Detect which cell encompasses the target text, then output its (X, Y) center coordinate. 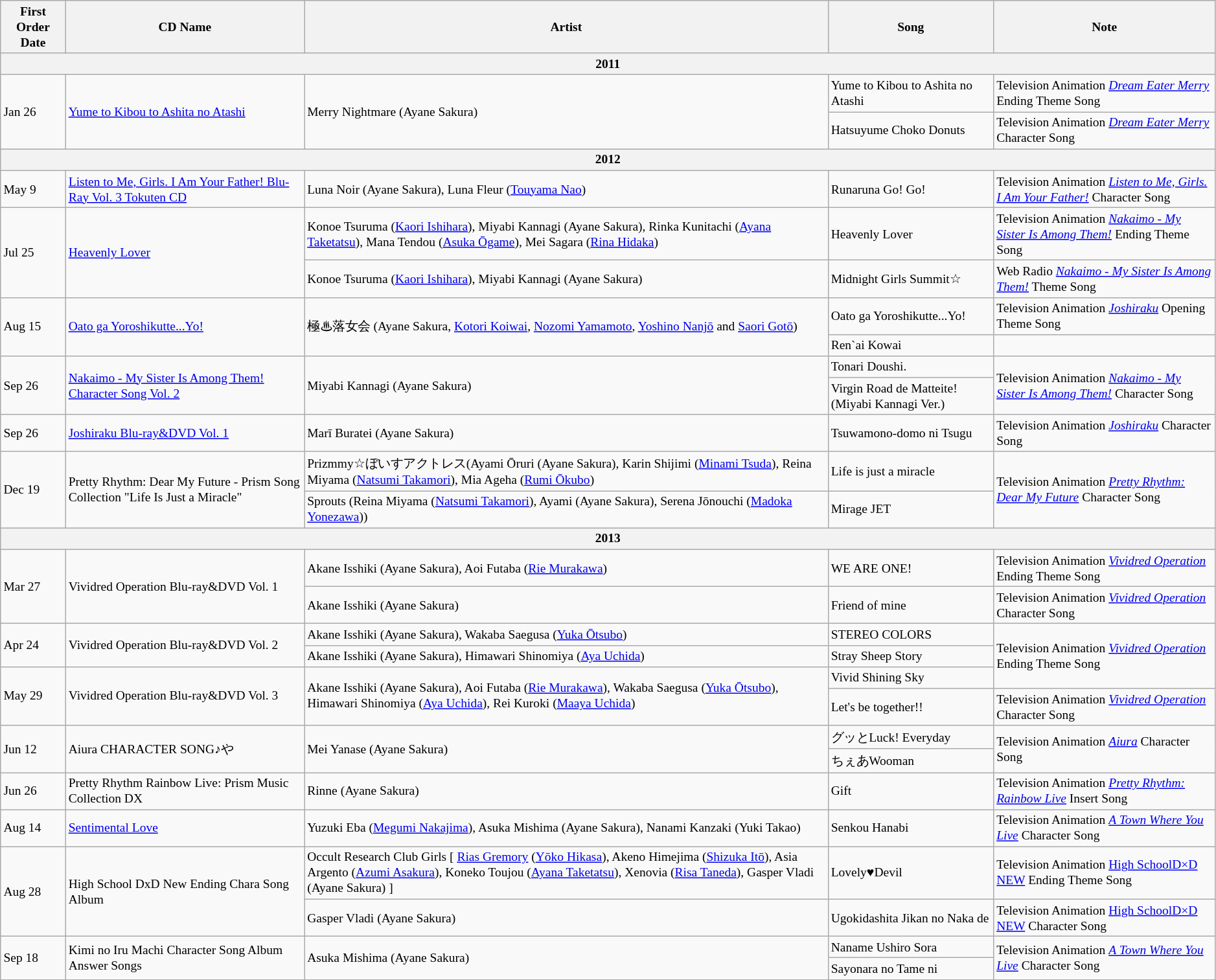
Vividred Operation Blu-ray&DVD Vol. 2 (185, 645)
Aug 14 (33, 828)
Akane Isshiki (Ayane Sakura), Aoi Futaba (Rie Murakawa) (566, 567)
Mar 27 (33, 587)
CD Name (185, 27)
Tonari Doushi. (911, 367)
Television Animation Pretty Rhythm: Dear My Future Character Song (1105, 490)
Television Animation Dream Eater Merry Character Song (1105, 131)
STEREO COLORS (911, 635)
Akane Isshiki (Ayane Sakura), Aoi Futaba (Rie Murakawa), Wakaba Saegusa (Yuka Ōtsubo), Himawari Shinomiya (Aya Uchida), Rei Kuroki (Maaya Uchida) (566, 696)
Asuka Mishima (Ayane Sakura) (566, 959)
Television Animation Nakaimo - My Sister Is Among Them! Character Song (1105, 386)
2013 (608, 539)
Mei Yanase (Ayane Sakura) (566, 749)
Web Radio Nakaimo - My Sister Is Among Them! Theme Song (1105, 279)
Friend of mine (911, 605)
Dec 19 (33, 490)
Gift (911, 790)
Television Animation High SchoolD×D NEW Character Song (1105, 917)
Pretty Rhythm Rainbow Live: Prism Music Collection DX (185, 790)
Naname Ushiro Sora (911, 947)
Pretty Rhythm: Dear My Future - Prism Song Collection "Life Is Just a Miracle" (185, 490)
Virgin Road de Matteite! (Miyabi Kannagi Ver.) (911, 396)
Vividred Operation Blu-ray&DVD Vol. 1 (185, 587)
Senkou Hanabi (911, 828)
Luna Noir (Ayane Sakura), Luna Fleur (Touyama Nao) (566, 189)
May 9 (33, 189)
2011 (608, 63)
Merry Nightmare (Ayane Sakura) (566, 111)
Marī Buratei (Ayane Sakura) (566, 433)
Sentimental Love (185, 828)
Stray Sheep Story (911, 655)
Sprouts (Reina Miyama (Natsumi Takamori), Ayami (Ayane Sakura), Serena Jōnouchi (Madoka Yonezawa)) (566, 509)
Akane Isshiki (Ayane Sakura), Wakaba Saegusa (Yuka Ōtsubo) (566, 635)
Life is just a miracle (911, 471)
Akane Isshiki (Ayane Sakura), Himawari Shinomiya (Aya Uchida) (566, 655)
May 29 (33, 696)
Kimi no Iru Machi Character Song Album Answer Songs (185, 959)
Television Animation Aiura Character Song (1105, 749)
WE ARE ONE! (911, 567)
Television Animation Joshiraku Character Song (1105, 433)
2012 (608, 159)
Jan 26 (33, 111)
Lovely♥Devil (911, 873)
Prizmmy☆ぼいすアクトレス(Ayami Ōruri (Ayane Sakura), Karin Shijimi (Minami Tsuda), Reina Miyama (Natsumi Takamori), Mia Ageha (Rumi Ōkubo) (566, 471)
Sayonara no Tame ni (911, 969)
Apr 24 (33, 645)
Aug 15 (33, 326)
Tsuwamono-domo ni Tsugu (911, 433)
Artist (566, 27)
ちぇあWooman (911, 760)
Let's be together!! (911, 707)
Miyabi Kannagi (Ayane Sakura) (566, 386)
Yuzuki Eba (Megumi Nakajima), Asuka Mishima (Ayane Sakura), Nanami Kanzaki (Yuki Takao) (566, 828)
Konoe Tsuruma (Kaori Ishihara), Miyabi Kannagi (Ayane Sakura), Rinka Kunitachi (Ayana Taketatsu), Mana Tendou (Asuka Ōgame), Mei Sagara (Rina Hidaka) (566, 233)
Television Animation Nakaimo - My Sister Is Among Them! Ending Theme Song (1105, 233)
Vivid Shining Sky (911, 678)
Aug 28 (33, 891)
Vividred Operation Blu-ray&DVD Vol. 3 (185, 696)
Midnight Girls Summit☆ (911, 279)
Nakaimo - My Sister Is Among Them! Character Song Vol. 2 (185, 386)
極♨落女会 (Ayane Sakura, Kotori Koiwai, Nozomi Yamamoto, Yoshino Nanjō and Saori Gotō) (566, 326)
Television Animation Listen to Me, Girls. I Am Your Father! Character Song (1105, 189)
Jul 25 (33, 253)
Mirage JET (911, 509)
グッとLuck! Everyday (911, 737)
Hatsuyume Choko Donuts (911, 131)
Ren`ai Kowai (911, 345)
Rinne (Ayane Sakura) (566, 790)
Ugokidashita Jikan no Naka de (911, 917)
Television Animation Dream Eater Merry Ending Theme Song (1105, 93)
Television Animation Pretty Rhythm: Rainbow Live Insert Song (1105, 790)
Television Animation High SchoolD×D NEW Ending Theme Song (1105, 873)
Jun 12 (33, 749)
Listen to Me, Girls. I Am Your Father! Blu-Ray Vol. 3 Tokuten CD (185, 189)
Runaruna Go! Go! (911, 189)
Konoe Tsuruma (Kaori Ishihara), Miyabi Kannagi (Ayane Sakura) (566, 279)
Song (911, 27)
Sep 18 (33, 959)
First Order Date (33, 27)
Television Animation Joshiraku Opening Theme Song (1105, 316)
Jun 26 (33, 790)
High School DxD New Ending Chara Song Album (185, 891)
Note (1105, 27)
Joshiraku Blu-ray&DVD Vol. 1 (185, 433)
Akane Isshiki (Ayane Sakura) (566, 605)
Gasper Vladi (Ayane Sakura) (566, 917)
Aiura CHARACTER SONG♪や (185, 749)
